Pinpoint the cell where the given text exists, returning its (X, Y) midpoint coordinate. 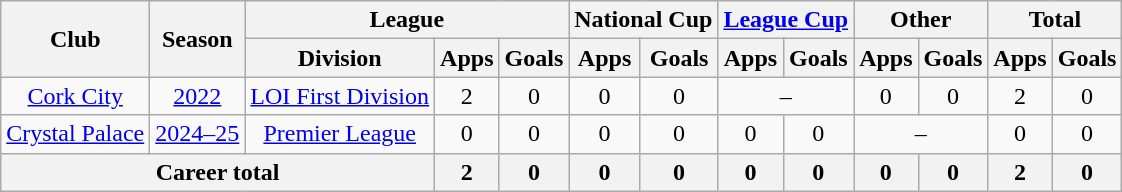
Club (76, 39)
Cork City (76, 96)
Season (198, 39)
League Cup (786, 20)
LOI First Division (340, 96)
2024–25 (198, 134)
Total (1055, 20)
League (407, 20)
Other (921, 20)
National Cup (644, 20)
2022 (198, 96)
Division (340, 58)
Crystal Palace (76, 134)
Premier League (340, 134)
Career total (218, 172)
